For the text-containing cell, return its midpoint in (X, Y) coordinate format. 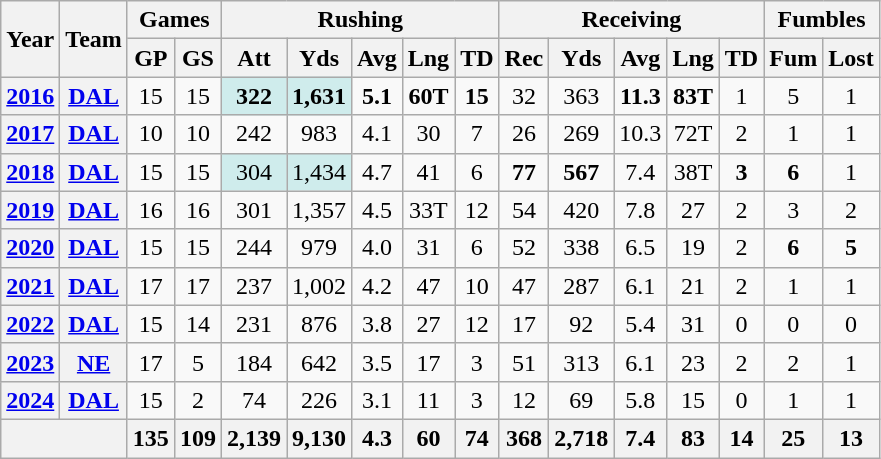
1,357 (320, 210)
2017 (30, 134)
979 (320, 248)
242 (254, 134)
Fum (794, 58)
41 (428, 172)
4.3 (378, 438)
4.0 (378, 248)
4.5 (378, 210)
9,130 (320, 438)
Receiving (632, 20)
5.1 (378, 96)
10.3 (640, 134)
NE (94, 362)
1,002 (320, 286)
11.3 (640, 96)
32 (524, 96)
30 (428, 134)
2022 (30, 324)
Team (94, 39)
11 (428, 400)
92 (582, 324)
135 (150, 438)
4.1 (378, 134)
3.5 (378, 362)
6.5 (640, 248)
2018 (30, 172)
363 (582, 96)
3.1 (378, 400)
322 (254, 96)
2020 (30, 248)
52 (524, 248)
231 (254, 324)
338 (582, 248)
Rushing (360, 20)
GS (198, 58)
60 (428, 438)
4.7 (378, 172)
2019 (30, 210)
2016 (30, 96)
567 (582, 172)
77 (524, 172)
5.8 (640, 400)
7.8 (640, 210)
GP (150, 58)
226 (320, 400)
2023 (30, 362)
1,434 (320, 172)
25 (794, 438)
876 (320, 324)
287 (582, 286)
60T (428, 96)
Games (174, 20)
2024 (30, 400)
269 (582, 134)
642 (320, 362)
2,139 (254, 438)
23 (693, 362)
368 (524, 438)
2021 (30, 286)
2,718 (582, 438)
21 (693, 286)
13 (851, 438)
Rec (524, 58)
51 (524, 362)
Lost (851, 58)
184 (254, 362)
5.4 (640, 324)
38T (693, 172)
983 (320, 134)
54 (524, 210)
Fumbles (822, 20)
109 (198, 438)
Att (254, 58)
83 (693, 438)
420 (582, 210)
19 (693, 248)
72T (693, 134)
33T (428, 210)
3.8 (378, 324)
Year (30, 39)
26 (524, 134)
69 (582, 400)
237 (254, 286)
83T (693, 96)
1,631 (320, 96)
244 (254, 248)
7 (477, 134)
304 (254, 172)
313 (582, 362)
301 (254, 210)
4.2 (378, 286)
